Pinpoint the cell where the given text exists, returning its [x, y] midpoint coordinate. 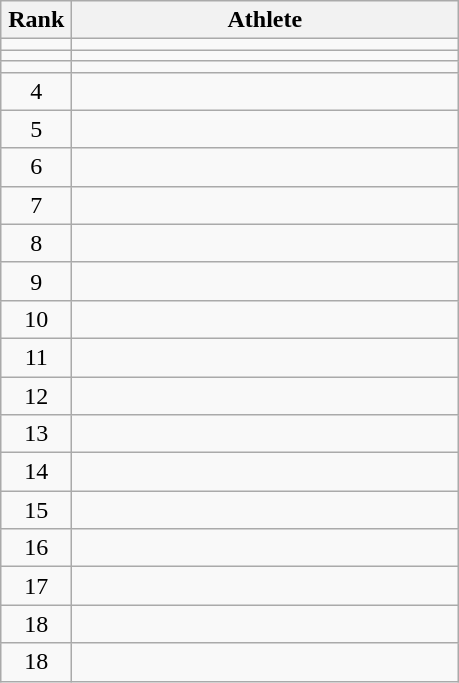
15 [36, 510]
13 [36, 434]
12 [36, 395]
16 [36, 548]
5 [36, 129]
Rank [36, 20]
9 [36, 281]
4 [36, 91]
17 [36, 586]
Athlete [265, 20]
7 [36, 205]
10 [36, 319]
11 [36, 357]
14 [36, 472]
8 [36, 243]
6 [36, 167]
